Search for the cell housing the specified text and yield its [x, y] center coordinate. 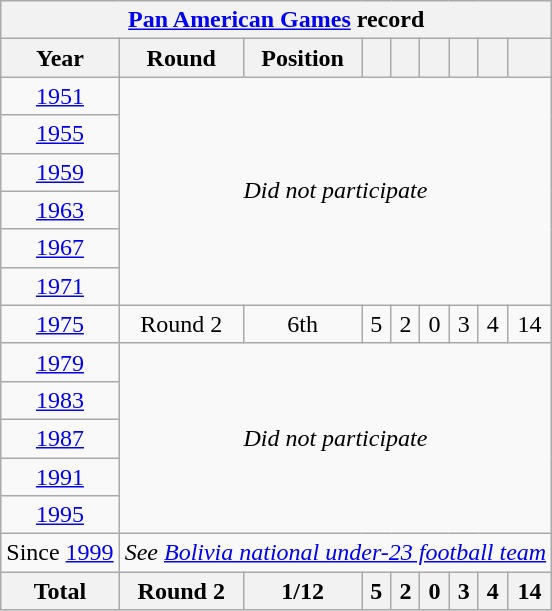
See Bolivia national under-23 football team [336, 553]
1951 [60, 96]
1967 [60, 248]
1995 [60, 515]
1983 [60, 400]
Pan American Games record [276, 20]
1959 [60, 172]
Total [60, 591]
1963 [60, 210]
1979 [60, 362]
Since 1999 [60, 553]
6th [302, 324]
Position [302, 58]
Round [181, 58]
1975 [60, 324]
1/12 [302, 591]
1991 [60, 477]
1987 [60, 438]
1955 [60, 134]
1971 [60, 286]
Year [60, 58]
